Capture the cell that displays the provided text and extract its [X, Y] central coordinate. 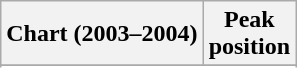
Peakposition [249, 34]
Chart (2003–2004) [102, 34]
